Find where the given text appears and provide that cell's center as (x, y) coordinate. 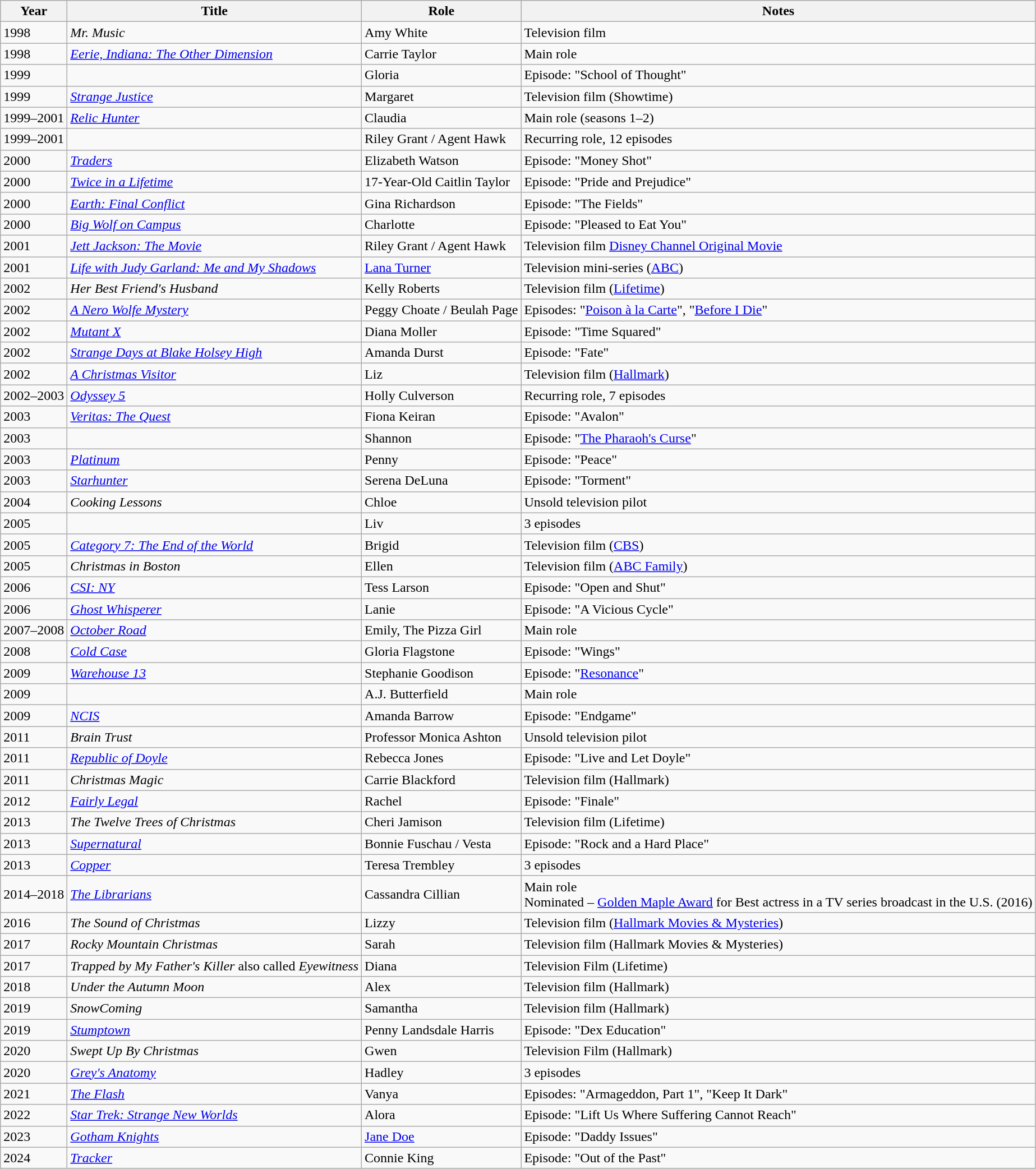
Year (34, 11)
Emily, The Pizza Girl (441, 630)
2008 (34, 652)
Episode: "Wings" (779, 652)
Starhunter (214, 481)
Rocky Mountain Christmas (214, 944)
Holly Culverson (441, 395)
Samantha (441, 1009)
Peggy Choate / Beulah Page (441, 310)
Ghost Whisperer (214, 609)
2016 (34, 923)
Brain Trust (214, 737)
Rebecca Jones (441, 758)
Cheri Jamison (441, 822)
Episodes: "Poison à la Carte", "Before I Die" (779, 310)
Episode: "Resonance" (779, 673)
Cooking Lessons (214, 502)
Brigid (441, 545)
Her Best Friend's Husband (214, 289)
Cassandra Cillian (441, 894)
Amy White (441, 33)
2021 (34, 1094)
Kelly Roberts (441, 289)
Earth: Final Conflict (214, 203)
Diana (441, 965)
Television film (ABC Family) (779, 566)
Star Trek: Strange New Worlds (214, 1115)
Episode: "Endgame" (779, 716)
Strange Days at Blake Holsey High (214, 353)
Shannon (441, 438)
Charlotte (441, 224)
Television film (Showtime) (779, 96)
2024 (34, 1158)
2018 (34, 987)
2014–2018 (34, 894)
Stephanie Goodison (441, 673)
Lana Turner (441, 268)
Hadley (441, 1073)
Episode: "Live and Let Doyle" (779, 758)
Amanda Durst (441, 353)
Alex (441, 987)
Life with Judy Garland: Me and My Shadows (214, 268)
The Librarians (214, 894)
Twice in a Lifetime (214, 182)
Title (214, 11)
Television Film (Lifetime) (779, 965)
Gloria Flagstone (441, 652)
Sarah (441, 944)
Main role (seasons 1–2) (779, 118)
Tess Larson (441, 587)
The Twelve Trees of Christmas (214, 822)
Margaret (441, 96)
Television film (CBS) (779, 545)
Veritas: The Quest (214, 417)
Episode: "Daddy Issues" (779, 1136)
Television mini-series (ABC) (779, 268)
Ellen (441, 566)
Episode: "Avalon" (779, 417)
Episode: "Rock and a Hard Place" (779, 844)
Role (441, 11)
Episode: "Finale" (779, 801)
Grey's Anatomy (214, 1073)
Television film Disney Channel Original Movie (779, 246)
Christmas Magic (214, 780)
2022 (34, 1115)
A.J. Butterfield (441, 694)
Jane Doe (441, 1136)
Episode: "The Fields" (779, 203)
17-Year-Old Caitlin Taylor (441, 182)
Gwen (441, 1051)
Carrie Blackford (441, 780)
Warehouse 13 (214, 673)
Carrie Taylor (441, 54)
A Christmas Visitor (214, 374)
Platinum (214, 459)
Elizabeth Watson (441, 160)
Republic of Doyle (214, 758)
The Flash (214, 1094)
Episode: "Time Squared" (779, 332)
The Sound of Christmas (214, 923)
Episode: "Out of the Past" (779, 1158)
Christmas in Boston (214, 566)
Rachel (441, 801)
Relic Hunter (214, 118)
Tracker (214, 1158)
Penny Landsdale Harris (441, 1030)
Serena DeLuna (441, 481)
Episode: "Dex Education" (779, 1030)
2012 (34, 801)
Chloe (441, 502)
Amanda Barrow (441, 716)
2023 (34, 1136)
Recurring role, 7 episodes (779, 395)
Episode: "Open and Shut" (779, 587)
Claudia (441, 118)
Lizzy (441, 923)
Gotham Knights (214, 1136)
Mutant X (214, 332)
Odyssey 5 (214, 395)
Jett Jackson: The Movie (214, 246)
Connie King (441, 1158)
SnowComing (214, 1009)
Alora (441, 1115)
Teresa Trembley (441, 865)
Fairly Legal (214, 801)
Traders (214, 160)
Liz (441, 374)
Bonnie Fuschau / Vesta (441, 844)
Main roleNominated – Golden Maple Award for Best actress in a TV series broadcast in the U.S. (2016) (779, 894)
Supernatural (214, 844)
Cold Case (214, 652)
Diana Moller (441, 332)
Episode: "School of Thought" (779, 75)
Stumptown (214, 1030)
Episode: "Torment" (779, 481)
Episode: "Money Shot" (779, 160)
Professor Monica Ashton (441, 737)
Liv (441, 523)
Category 7: The End of the World (214, 545)
Big Wolf on Campus (214, 224)
CSI: NY (214, 587)
Episode: "Pride and Prejudice" (779, 182)
Lanie (441, 609)
Penny (441, 459)
Gina Richardson (441, 203)
A Nero Wolfe Mystery (214, 310)
Notes (779, 11)
Episode: "Fate" (779, 353)
Episode: "Peace" (779, 459)
Copper (214, 865)
Swept Up By Christmas (214, 1051)
NCIS (214, 716)
Episode: "A Vicious Cycle" (779, 609)
2007–2008 (34, 630)
Episode: "Lift Us Where Suffering Cannot Reach" (779, 1115)
Episode: "The Pharaoh's Curse" (779, 438)
Strange Justice (214, 96)
Gloria (441, 75)
Episode: "Pleased to Eat You" (779, 224)
2004 (34, 502)
Vanya (441, 1094)
Mr. Music (214, 33)
Fiona Keiran (441, 417)
Eerie, Indiana: The Other Dimension (214, 54)
Under the Autumn Moon (214, 987)
2002–2003 (34, 395)
Television Film (Hallmark) (779, 1051)
Episodes: "Armageddon, Part 1", "Keep It Dark" (779, 1094)
Television film (779, 33)
Recurring role, 12 episodes (779, 139)
October Road (214, 630)
Trapped by My Father's Killer also called Eyewitness (214, 965)
